Return (x, y) of the center of cell containing provided text 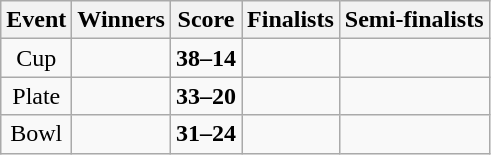
Semi-finalists (414, 20)
38–14 (206, 58)
33–20 (206, 96)
Score (206, 20)
Bowl (36, 134)
Plate (36, 96)
Cup (36, 58)
Event (36, 20)
Winners (122, 20)
Finalists (291, 20)
31–24 (206, 134)
